Output the [x, y] coordinate of the center of the cell containing the given text.  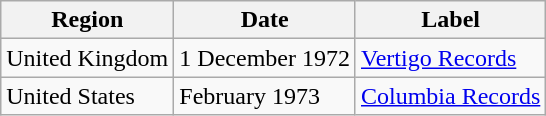
Vertigo Records [450, 58]
February 1973 [265, 96]
United States [88, 96]
Region [88, 20]
Date [265, 20]
1 December 1972 [265, 58]
Label [450, 20]
Columbia Records [450, 96]
United Kingdom [88, 58]
